Detect which cell encompasses the target text, then output its [x, y] center coordinate. 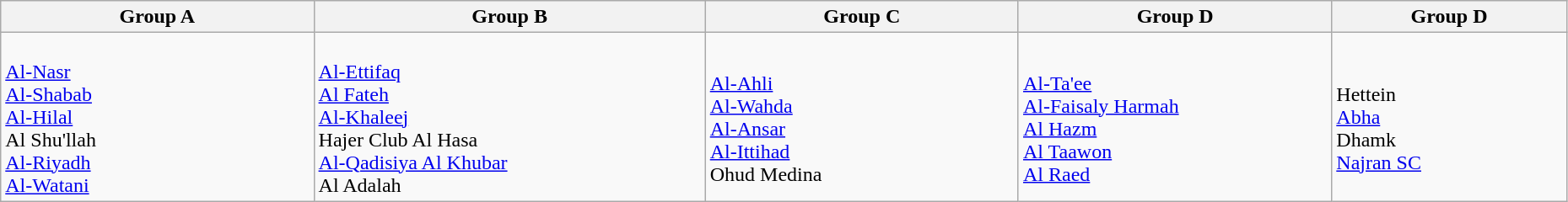
Hettein Abha Dhamk Najran SC [1449, 117]
Group A [157, 17]
Al-Ahli Al-Wahda Al-Ansar Al-Ittihad Ohud Medina [862, 117]
Al-Nasr Al-Shabab Al-Hilal Al Shu'llah Al-Riyadh Al-Watani [157, 117]
Al-Ettifaq Al Fateh Al-Khaleej Hajer Club Al Hasa Al-Qadisiya Al Khubar Al Adalah [509, 117]
Group B [509, 17]
Group C [862, 17]
Al-Ta'ee Al-Faisaly Harmah Al Hazm Al Taawon Al Raed [1174, 117]
